Search for the cell housing the specified text and yield its (X, Y) center coordinate. 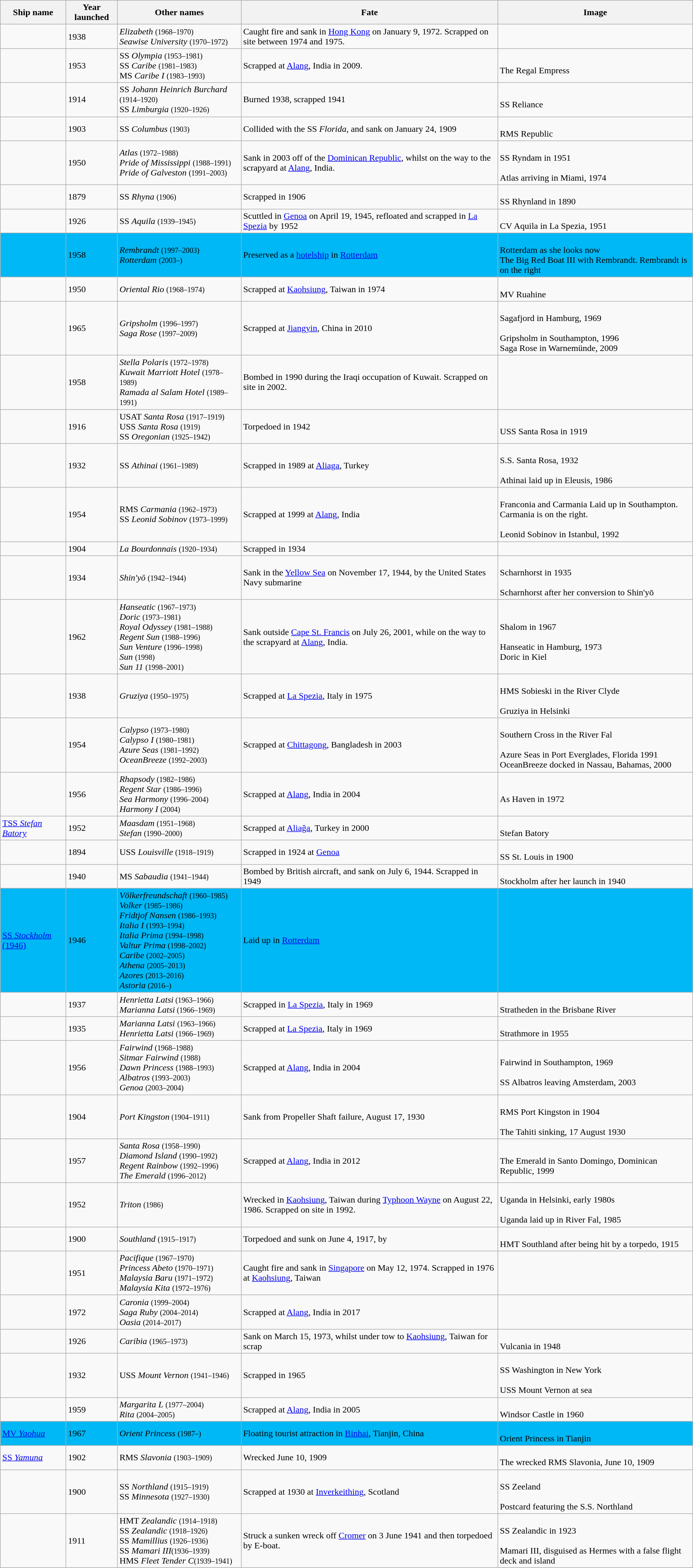
1957 (92, 1161)
Shalom in 1967 Hanseatic in Hamburg, 1973 Doric in Kiel (595, 637)
1965 (92, 328)
Rhapsody (1982–1986)Regent Star (1986–1996)Sea Harmony (1996–2004)Harmony I (2004) (179, 794)
Stockholm after her launch in 1940 (595, 876)
Sank in the Yellow Sea on November 17, 1944, by the United States Navy submarine (369, 578)
1934 (92, 578)
Floating tourist attraction in Binhai, Tianjin, China (369, 1434)
1916 (92, 427)
Scrapped at La Spezia, Italy in 1969 (369, 1029)
Scrapped in 1965 (369, 1375)
RMS Slavonia (1903–1909) (179, 1457)
Scrapped in 1906 (369, 197)
SS St. Louis in 1900 (595, 852)
Scharnhorst in 1935 Scharnhorst after her conversion to Shin'yō (595, 578)
Preserved as a hotelship in Rotterdam (369, 255)
Southland (1915–1917) (179, 1239)
1935 (92, 1029)
USS Santa Rosa in 1919 (595, 427)
Uganda in Helsinki, early 1980s Uganda laid up in River Fal, 1985 (595, 1205)
Caronia (1999–2004)Saga Ruby (2004–2014)Oasia (2014–2017) (179, 1312)
Rotterdam as she looks now The Big Red Boat III with Rembrandt. Rembrandt is on the right (595, 255)
S.S. Santa Rosa, 1932 Athinai laid up in Eleusis, 1986 (595, 466)
Scrapped at 1930 at Inverkeithing, Scotland (369, 1491)
RMS Carmania (1962–1973)SS Leonid Sobinov (1973–1999) (179, 515)
Scrapped in La Spezia, Italy in 1969 (369, 1004)
La Bourdonnais (1920–1934) (179, 549)
1967 (92, 1434)
Year launched (92, 13)
Scrapped at Chittagong, Bangladesh in 2003 (369, 745)
1894 (92, 852)
1962 (92, 637)
Henrietta Latsi (1963–1966)Marianna Latsi (1966–1969) (179, 1004)
Sank from Propeller Shaft failure, August 17, 1930 (369, 1117)
Stefan Batory (595, 828)
Scrapped at Aliağa, Turkey in 2000 (369, 828)
Torpedoed and sunk on June 4, 1917, by (369, 1239)
Maasdam (1951–1968)Stefan (1990–2000) (179, 828)
SS Yamuna (33, 1457)
Stella Polaris (1972–1978)Kuwait Marriott Hotel (1978–1989)Ramada al Salam Hotel (1989–1991) (179, 382)
1940 (92, 876)
SS Zealandic in 1923 Mamari III, disguised as Hermes with a false flight deck and island (595, 1541)
Sank outside Cape St. Francis on July 26, 2001, while on the way to the scrapyard at Alang, India. (369, 637)
Vulcania in 1948 (595, 1341)
Calypso (1973–1980)Calypso I (1980–1981)Azure Seas (1981–1992)OceanBreeze (1992–2003) (179, 745)
SS Olympia (1953–1981)SS Caribe (1981–1983)MS Caribe I (1983–1993) (179, 66)
1951 (92, 1273)
Wrecked in Kaohsiung, Taiwan during Typhoon Wayne on August 22, 1986. Scrapped on site in 1992. (369, 1205)
TSS Stefan Batory (33, 828)
Scrapped at Alang, India in 2005 (369, 1409)
Scrapped at Alang, India in 2009. (369, 66)
Rembrandt (1997–2003)Rotterdam (2003–) (179, 255)
SS Aquila (1939–1945) (179, 221)
Scrapped at 1999 at Alang, India (369, 515)
SS Rhynland in 1890 (595, 197)
Atlas (1972–1988)Pride of Mississippi (1988–1991)Pride of Galveston (1991–2003) (179, 163)
Collided with the SS Florida, and sank on January 24, 1909 (369, 129)
SS Washington in New York USS Mount Vernon at sea (595, 1375)
Scrapped at Kaohsiung, Taiwan in 1974 (369, 289)
Burned 1938, scrapped 1941 (369, 100)
Windsor Castle in 1960 (595, 1409)
Scrapped at La Spezia, Italy in 1975 (369, 696)
Strathmore in 1955 (595, 1029)
USS Louisville (1918–1919) (179, 852)
1902 (92, 1457)
Santa Rosa (1958–1990)Diamond Island (1990–1992)Regent Rainbow (1992–1996)The Emerald (1996–2012) (179, 1161)
Fairwind (1968–1988)Sitmar Fairwind (1988)Dawn Princess (1988–1993)Albatros (1993–2003)Genoa (2003–2004) (179, 1067)
1914 (92, 100)
Bombed by British aircraft, and sank on July 6, 1944. Scrapped in 1949 (369, 876)
Caught fire and sank in Singapore on May 12, 1974. Scrapped in 1976 at Kaohsiung, Taiwan (369, 1273)
SS Zeeland Postcard featuring the S.S. Northland (595, 1491)
Struck a sunken wreck off Cromer on 3 June 1941 and then torpedoed by E-boat. (369, 1541)
SS Stockholm (1946) (33, 940)
HMT Southland after being hit by a torpedo, 1915 (595, 1239)
1911 (92, 1541)
The Regal Empress (595, 66)
SS Athinai (1961–1989) (179, 466)
SS Johann Heinrich Burchard (1914–1920)SS Limburgia (1920–1926) (179, 100)
Gruziya (1950–1975) (179, 696)
Sank in 2003 off of the Dominican Republic, whilst on the way to the scrapyard at Alang, India. (369, 163)
Scrapped in 1924 at Genoa (369, 852)
Shin'yō (1942–1944) (179, 578)
Other names (179, 13)
Bombed in 1990 during the Iraqi occupation of Kuwait. Scrapped on site in 2002. (369, 382)
Fairwind in Southampton, 1969 SS Albatros leaving Amsterdam, 2003 (595, 1067)
Scuttled in Genoa on April 19, 1945, refloated and scrapped in La Spezia by 1952 (369, 221)
Scrapped at Alang, India in 2012 (369, 1161)
1879 (92, 197)
The Emerald in Santo Domingo, Dominican Republic, 1999 (595, 1161)
Torpedoed in 1942 (369, 427)
SS Columbus (1903) (179, 129)
SS Reliance (595, 100)
1946 (92, 940)
Caribia (1965–1973) (179, 1341)
Sank on March 15, 1973, whilst under tow to Kaohsiung, Taiwan for scrap (369, 1341)
MS Sabaudia (1941–1944) (179, 876)
RMS Port Kingston in 1904 The Tahiti sinking, 17 August 1930 (595, 1117)
As Haven in 1972 (595, 794)
1972 (92, 1312)
MV Ruahine (595, 289)
The wrecked RMS Slavonia, June 10, 1909 (595, 1457)
Orient Princess in Tianjin (595, 1434)
MV Yaohua (33, 1434)
CV Aquila in La Spezia, 1951 (595, 221)
USS Mount Vernon (1941–1946) (179, 1375)
SS Rhyna (1906) (179, 197)
SS Ryndam in 1951 Atlas arriving in Miami, 1974 (595, 163)
Sagafjord in Hamburg, 1969 Gripsholm in Southampton, 1996 Saga Rose in Warnemünde, 2009 (595, 328)
1959 (92, 1409)
Margarita L (1977–2004)Rita (2004–2005) (179, 1409)
Scrapped in 1989 at Aliaga, Turkey (369, 466)
Marianna Latsi (1963–1966)Henrietta Latsi (1966–1969) (179, 1029)
Pacifique (1967–1970)Princess Abeto (1970–1971)Malaysia Baru (1971–1972)Malaysia Kita (1972–1976) (179, 1273)
Southern Cross in the River Fal Azure Seas in Port Everglades, Florida 1991 OceanBreeze docked in Nassau, Bahamas, 2000 (595, 745)
Orient Princess (1987–) (179, 1434)
Elizabeth (1968–1970)Seawise University (1970–1972) (179, 36)
Stratheden in the Brisbane River (595, 1004)
Oriental Rio (1968–1974) (179, 289)
Wrecked June 10, 1909 (369, 1457)
1937 (92, 1004)
Scrapped at Alang, India in 2017 (369, 1312)
1903 (92, 129)
Gripsholm (1996–1997)Saga Rose (1997–2009) (179, 328)
Caught fire and sank in Hong Kong on January 9, 1972. Scrapped on site between 1974 and 1975. (369, 36)
RMS Republic (595, 129)
SS Northland (1915–1919)SS Minnesota (1927–1930) (179, 1491)
Triton (1986) (179, 1205)
Hanseatic (1967–1973)Doric (1973–1981)Royal Odyssey (1981–1988)Regent Sun (1988–1996)Sun Venture (1996–1998)Sun (1998)Sun 11 (1998–2001) (179, 637)
Fate (369, 13)
Image (595, 13)
Scrapped in 1934 (369, 549)
HMT Zealandic (1914–1918)SS Zealandic (1918–1926)SS Mamillius (1926–1936)SS Mamari III(1936–1939)HMS Fleet Tender C(1939–1941) (179, 1541)
Laid up in Rotterdam (369, 940)
HMS Sobieski in the River Clyde Gruziya in Helsinki (595, 696)
Ship name (33, 13)
1953 (92, 66)
Scrapped at Jiangyin, China in 2010 (369, 328)
Franconia and Carmania Laid up in Southampton. Carmania is on the right. Leonid Sobinov in Istanbul, 1992 (595, 515)
USAT Santa Rosa (1917–1919)USS Santa Rosa (1919)SS Oregonian (1925–1942) (179, 427)
Port Kingston (1904–1911) (179, 1117)
